From the cell containing the given text, extract its center point as (x, y) coordinate. 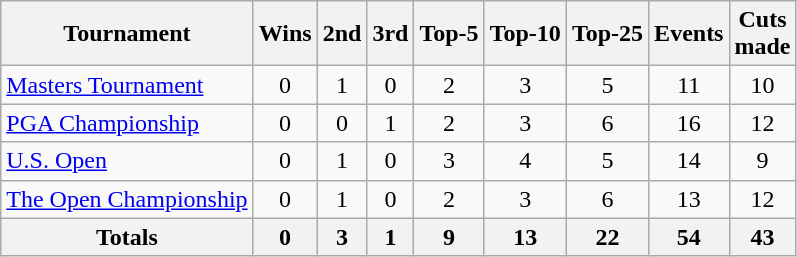
Top-10 (525, 34)
43 (762, 237)
U.S. Open (127, 161)
Tournament (127, 34)
11 (689, 85)
Top-5 (449, 34)
Cutsmade (762, 34)
3rd (390, 34)
14 (689, 161)
Masters Tournament (127, 85)
22 (607, 237)
10 (762, 85)
16 (689, 123)
Wins (285, 34)
4 (525, 161)
Totals (127, 237)
PGA Championship (127, 123)
2nd (342, 34)
Events (689, 34)
The Open Championship (127, 199)
Top-25 (607, 34)
54 (689, 237)
